Scan for the cell matching the given text and deliver its [X, Y] coordinate at center. 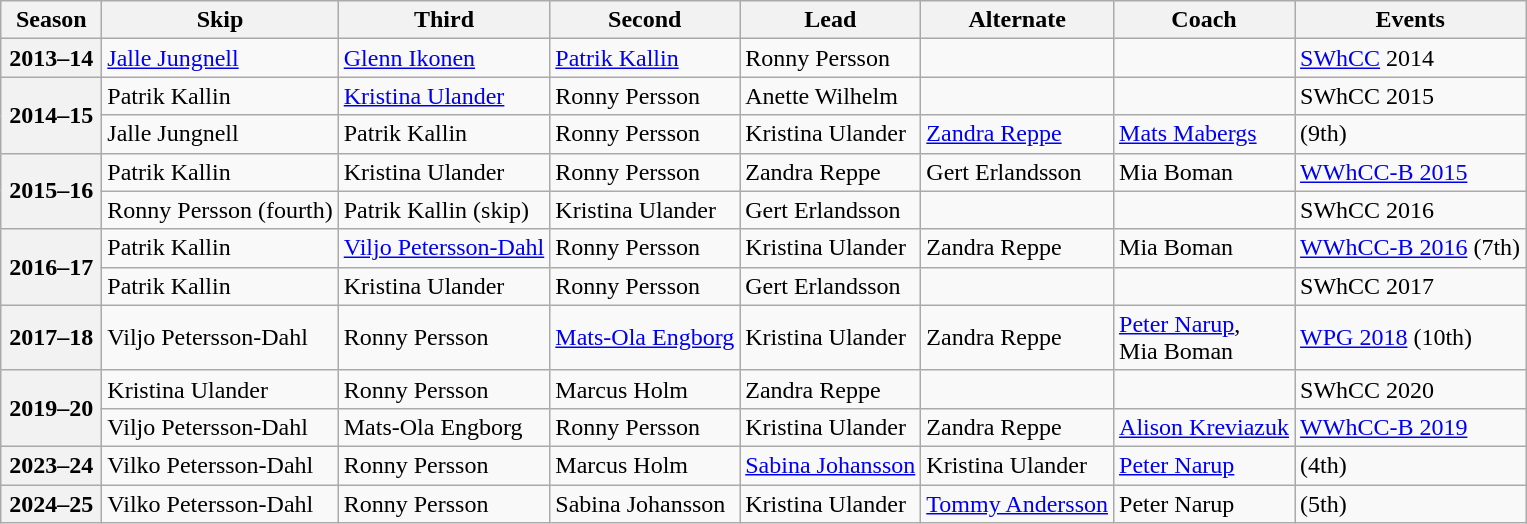
Coach [1204, 20]
WWhCC-B 2016 (7th) [1410, 248]
SWhCC 2014 [1410, 58]
Alternate [1018, 20]
SWhCC 2016 [1410, 210]
SWhCC 2020 [1410, 389]
Mats Mabergs [1204, 134]
Ronny Persson (fourth) [220, 210]
Tommy Andersson [1018, 503]
2017–18 [52, 338]
(9th) [1410, 134]
Second [645, 20]
WWhCC-B 2019 [1410, 427]
Alison Kreviazuk [1204, 427]
2016–17 [52, 267]
2013–14 [52, 58]
(4th) [1410, 465]
Peter Narup,Mia Boman [1204, 338]
(5th) [1410, 503]
Patrik Kallin (skip) [444, 210]
SWhCC 2015 [1410, 96]
Glenn Ikonen [444, 58]
Anette Wilhelm [830, 96]
SWhCC 2017 [1410, 286]
Skip [220, 20]
2023–24 [52, 465]
2019–20 [52, 408]
2014–15 [52, 115]
Season [52, 20]
2015–16 [52, 191]
Lead [830, 20]
2024–25 [52, 503]
WPG 2018 (10th) [1410, 338]
WWhCC-B 2015 [1410, 172]
Events [1410, 20]
Third [444, 20]
